For the text-containing cell, return its midpoint in (X, Y) coordinate format. 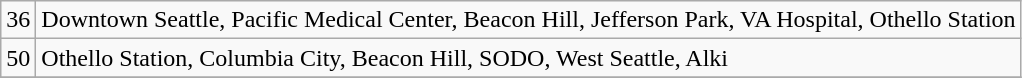
Downtown Seattle, Pacific Medical Center, Beacon Hill, Jefferson Park, VA Hospital, Othello Station (528, 20)
Othello Station, Columbia City, Beacon Hill, SODO, West Seattle, Alki (528, 58)
36 (18, 20)
50 (18, 58)
